Output the [X, Y] coordinate of the center of the cell containing the given text.  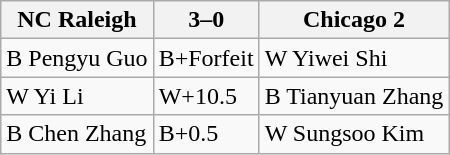
B Tianyuan Zhang [354, 96]
B+Forfeit [206, 58]
NC Raleigh [77, 20]
W+10.5 [206, 96]
B Chen Zhang [77, 134]
W Yiwei Shi [354, 58]
B+0.5 [206, 134]
W Sungsoo Kim [354, 134]
W Yi Li [77, 96]
B Pengyu Guo [77, 58]
3–0 [206, 20]
Chicago 2 [354, 20]
